Return the (x, y) coordinate for the center point of the cell that contains the specified text.  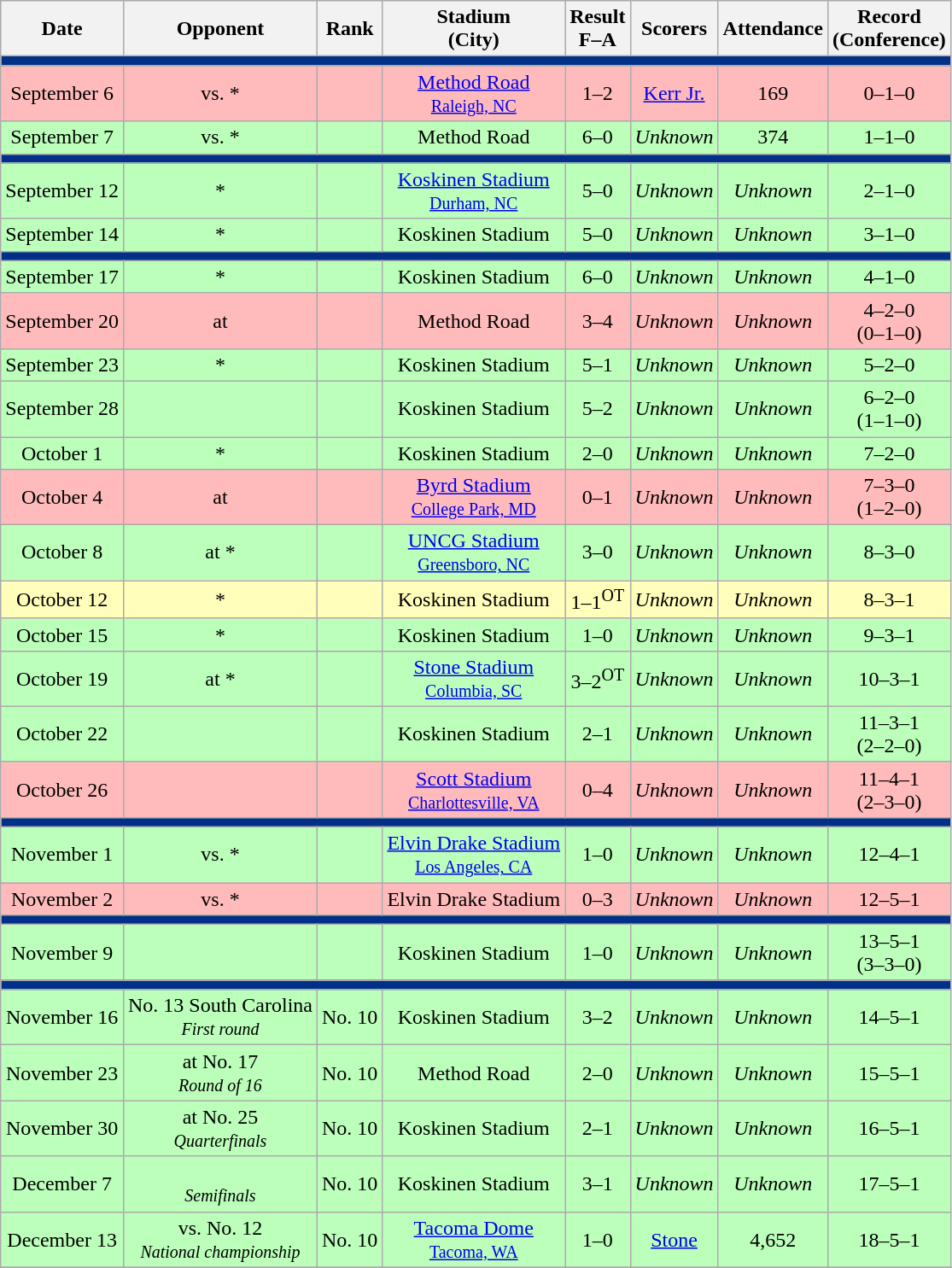
1–1OT (598, 599)
December 13 (62, 1240)
September 20 (62, 321)
0–1–0 (889, 94)
October 1 (62, 453)
7–2–0 (889, 453)
Opponent (220, 29)
3–1 (598, 1183)
October 22 (62, 734)
November 2 (62, 899)
12–5–1 (889, 899)
Scott StadiumCharlottesville, VA (474, 789)
9–3–1 (889, 634)
14–5–1 (889, 1018)
Scorers (675, 29)
11–3–1(2–2–0) (889, 734)
2–1–0 (889, 191)
Semifinals (220, 1183)
UNCG StadiumGreensboro, NC (474, 553)
3–1–0 (889, 235)
December 7 (62, 1183)
8–3–1 (889, 599)
October 8 (62, 553)
November 9 (62, 953)
11–4–1(2–3–0) (889, 789)
4–1–0 (889, 277)
12–4–1 (889, 856)
10–3–1 (889, 678)
No. 13 South CarolinaFirst round (220, 1018)
Kerr Jr. (675, 94)
3–2OT (598, 678)
3–4 (598, 321)
September 17 (62, 277)
at No. 17 Round of 16 (220, 1072)
6–2–0(1–1–0) (889, 408)
5–1 (598, 365)
September 14 (62, 235)
November 23 (62, 1072)
November 30 (62, 1129)
1–2 (598, 94)
November 16 (62, 1018)
1–1–0 (889, 137)
October 15 (62, 634)
3–2 (598, 1018)
0–4 (598, 789)
October 4 (62, 497)
September 28 (62, 408)
5–2–0 (889, 365)
Stone (675, 1240)
16–5–1 (889, 1129)
Attendance (773, 29)
4–2–0(0–1–0) (889, 321)
17–5–1 (889, 1183)
Record(Conference) (889, 29)
7–3–0(1–2–0) (889, 497)
September 23 (62, 365)
September 12 (62, 191)
Method RoadRaleigh, NC (474, 94)
0–3 (598, 899)
Date (62, 29)
5–2 (598, 408)
169 (773, 94)
Stadium(City) (474, 29)
September 6 (62, 94)
13–5–1(3–3–0) (889, 953)
October 26 (62, 789)
4,652 (773, 1240)
Elvin Drake Stadium (474, 899)
Koskinen StadiumDurham, NC (474, 191)
15–5–1 (889, 1072)
at No. 25 Quarterfinals (220, 1129)
Elvin Drake StadiumLos Angeles, CA (474, 856)
November 1 (62, 856)
Stone StadiumColumbia, SC (474, 678)
October 19 (62, 678)
0–1 (598, 497)
Byrd StadiumCollege Park, MD (474, 497)
3–0 (598, 553)
ResultF–A (598, 29)
18–5–1 (889, 1240)
September 7 (62, 137)
Tacoma DomeTacoma, WA (474, 1240)
Rank (350, 29)
October 12 (62, 599)
vs. No. 12 National championship (220, 1240)
374 (773, 137)
8–3–0 (889, 553)
